From the cell containing the given text, extract its center point as (X, Y) coordinate. 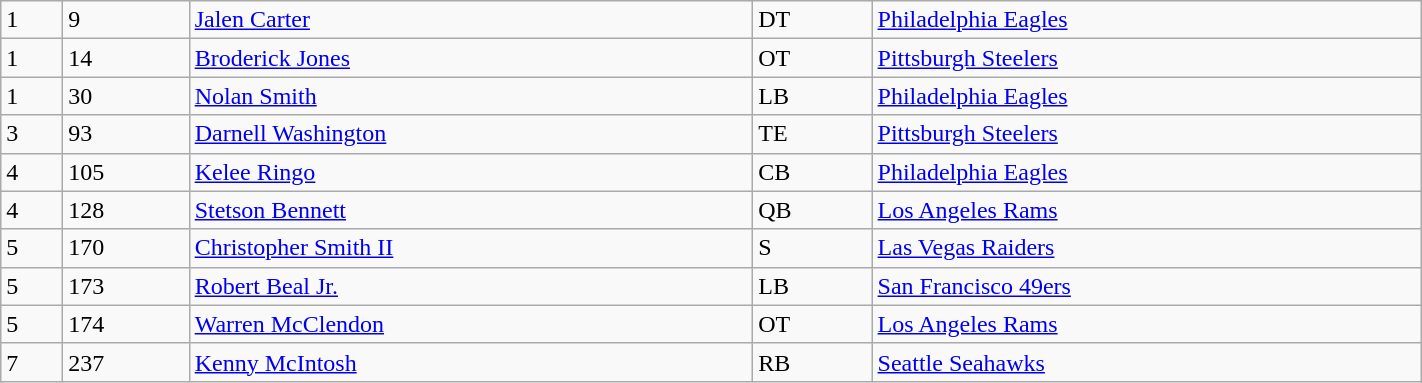
Broderick Jones (471, 58)
Nolan Smith (471, 96)
174 (126, 324)
RB (812, 362)
TE (812, 134)
Stetson Bennett (471, 210)
173 (126, 286)
237 (126, 362)
Las Vegas Raiders (1146, 248)
QB (812, 210)
3 (32, 134)
San Francisco 49ers (1146, 286)
CB (812, 172)
30 (126, 96)
Christopher Smith II (471, 248)
93 (126, 134)
105 (126, 172)
Kenny McIntosh (471, 362)
Darnell Washington (471, 134)
DT (812, 20)
14 (126, 58)
7 (32, 362)
128 (126, 210)
Seattle Seahawks (1146, 362)
170 (126, 248)
Warren McClendon (471, 324)
Robert Beal Jr. (471, 286)
S (812, 248)
9 (126, 20)
Jalen Carter (471, 20)
Kelee Ringo (471, 172)
